Identify which cell holds the provided text, then report its (X, Y) central coordinate. 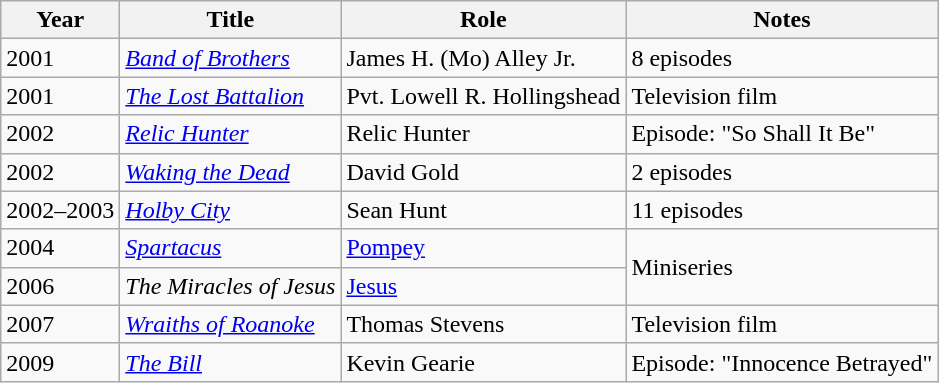
Pvt. Lowell R. Hollingshead (484, 96)
Band of Brothers (230, 58)
Wraiths of Roanoke (230, 324)
2007 (60, 324)
2 episodes (782, 172)
8 episodes (782, 58)
Thomas Stevens (484, 324)
Year (60, 20)
2006 (60, 286)
2009 (60, 362)
2004 (60, 248)
The Lost Battalion (230, 96)
Episode: "So Shall It Be" (782, 134)
Role (484, 20)
11 episodes (782, 210)
The Miracles of Jesus (230, 286)
Sean Hunt (484, 210)
Jesus (484, 286)
The Bill (230, 362)
Spartacus (230, 248)
James H. (Mo) Alley Jr. (484, 58)
2002–2003 (60, 210)
Notes (782, 20)
Waking the Dead (230, 172)
Title (230, 20)
Kevin Gearie (484, 362)
David Gold (484, 172)
Episode: "Innocence Betrayed" (782, 362)
Miniseries (782, 267)
Holby City (230, 210)
Pompey (484, 248)
